From the cell containing the given text, extract its center point as (X, Y) coordinate. 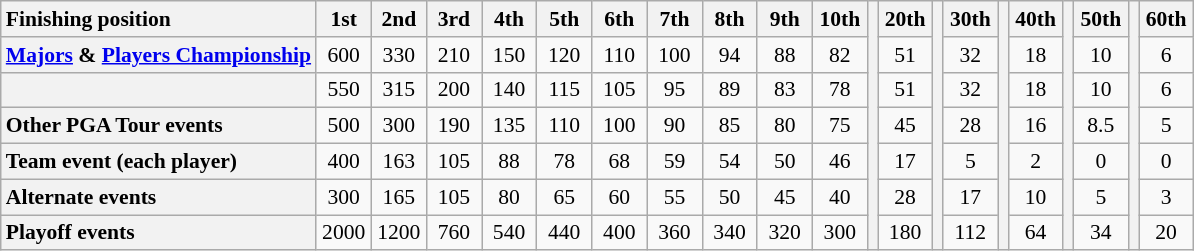
4th (510, 19)
115 (564, 90)
3rd (454, 19)
60th (1166, 19)
320 (784, 233)
10th (840, 19)
82 (840, 55)
9th (784, 19)
760 (454, 233)
2000 (344, 233)
112 (970, 233)
60 (620, 197)
550 (344, 90)
340 (730, 233)
3 (1166, 197)
6th (620, 19)
30th (970, 19)
Team event (each player) (158, 162)
180 (906, 233)
150 (510, 55)
Majors & Players Championship (158, 55)
2nd (398, 19)
20 (1166, 233)
55 (674, 197)
83 (784, 90)
190 (454, 126)
600 (344, 55)
68 (620, 162)
8.5 (1100, 126)
140 (510, 90)
Other PGA Tour events (158, 126)
315 (398, 90)
40 (840, 197)
85 (730, 126)
54 (730, 162)
64 (1036, 233)
2 (1036, 162)
90 (674, 126)
540 (510, 233)
8th (730, 19)
135 (510, 126)
330 (398, 55)
Finishing position (158, 19)
16 (1036, 126)
59 (674, 162)
7th (674, 19)
163 (398, 162)
75 (840, 126)
65 (564, 197)
89 (730, 90)
500 (344, 126)
95 (674, 90)
Playoff events (158, 233)
360 (674, 233)
34 (1100, 233)
Alternate events (158, 197)
210 (454, 55)
1200 (398, 233)
440 (564, 233)
94 (730, 55)
5th (564, 19)
40th (1036, 19)
165 (398, 197)
120 (564, 55)
50th (1100, 19)
1st (344, 19)
46 (840, 162)
20th (906, 19)
200 (454, 90)
